Return [x, y] of the center of cell containing provided text 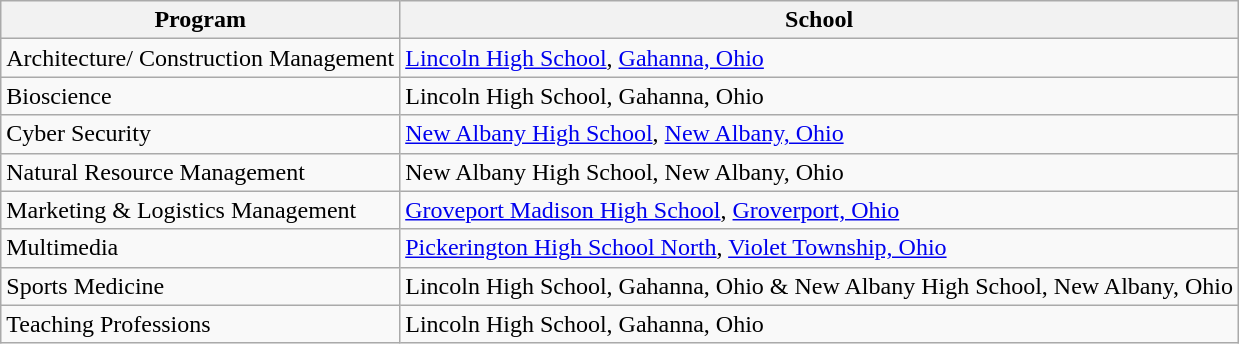
Lincoln High School, Gahanna, Ohio & New Albany High School, New Albany, Ohio [820, 286]
Sports Medicine [200, 286]
Bioscience [200, 96]
Architecture/ Construction Management [200, 58]
Pickerington High School North, Violet Township, Ohio [820, 248]
Natural Resource Management [200, 172]
Marketing & Logistics Management [200, 210]
Cyber Security [200, 134]
School [820, 20]
Program [200, 20]
Groveport Madison High School, Groverport, Ohio [820, 210]
Teaching Professions [200, 324]
Multimedia [200, 248]
